Output the (x, y) coordinate of the center of the cell containing the given text.  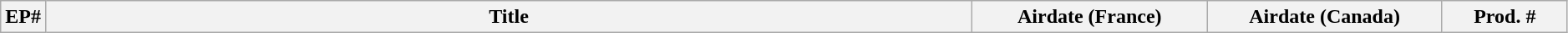
Prod. # (1505, 17)
Airdate (Canada) (1325, 17)
Airdate (France) (1089, 17)
EP# (23, 17)
Title (508, 17)
